Return [x, y] of the center of cell containing provided text 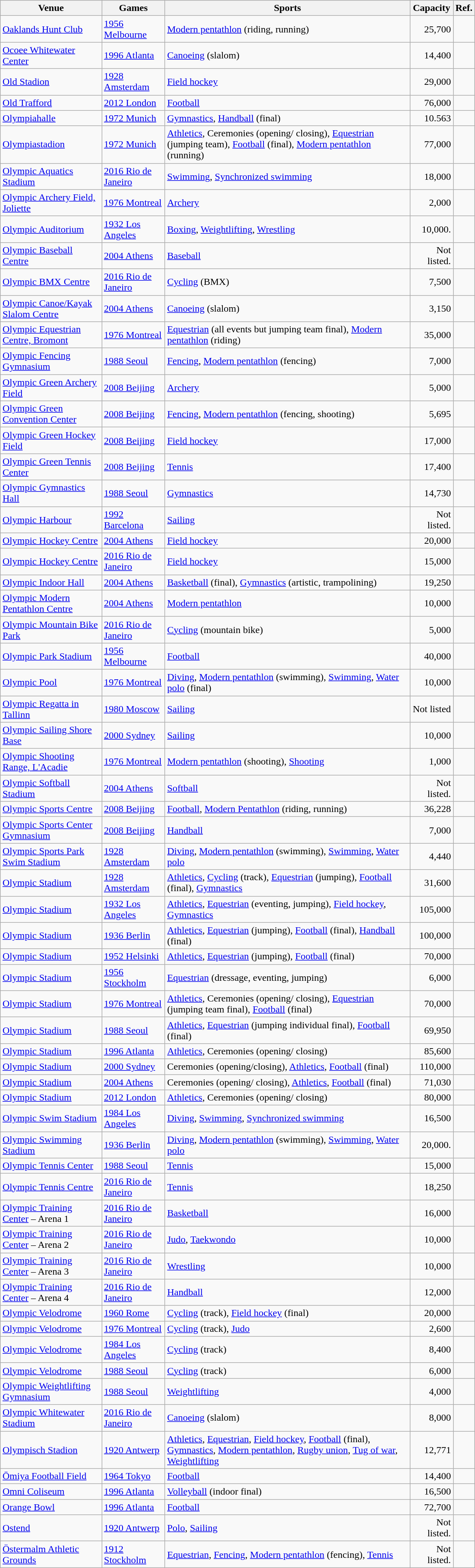
Athletics, Equestrian (jumping), Football (final) [287, 956]
1956 Stockholm [134, 977]
Olympic Gymnastics Hall [51, 493]
2,600 [432, 1329]
Olympic Training Center – Arena 1 [51, 1213]
Ostend [51, 1528]
110,000 [432, 1066]
35,000 [432, 335]
Venue [51, 8]
Olympic Green Convention Center [51, 414]
Olympic Shooting Range, L'Acadie [51, 762]
Equestrian (all events but jumping team final), Modern pentathlon (riding) [287, 335]
1992 Barcelona [134, 519]
Athletics, Equestrian, Field hockey, Football (final), Gymnastics, Modern pentathlon, Rugby union, Tug of war, Weightlifting [287, 1450]
1960 Rome [134, 1313]
Olympic Aquatics Stadium [51, 176]
Basketball (final), Gymnastics (artistic, trampolining) [287, 582]
Volleyball (indoor final) [287, 1492]
1952 Helsinki [134, 956]
Olympic Green Tennis Center [51, 467]
Olympic Indoor Hall [51, 582]
Fencing, Modern pentathlon (fencing) [287, 361]
Orange Bowl [51, 1507]
Equestrian, Fencing, Modern pentathlon (fencing), Tennis [287, 1554]
Olympic Equestrian Centre, Bromont [51, 335]
Olympic Mountain Bike Park [51, 630]
Omni Coliseum [51, 1492]
1980 Moscow [134, 709]
Oaklands Hunt Club [51, 29]
2,000 [432, 203]
Capacity [432, 8]
3,150 [432, 308]
Modern pentathlon [287, 603]
19,250 [432, 582]
14,730 [432, 493]
Olympic Whitewater Stadium [51, 1418]
Games [134, 8]
Ref. [464, 8]
Östermalm Athletic Grounds [51, 1554]
Olympiahalle [51, 118]
25,700 [432, 29]
Football, Modern Pentathlon (riding, running) [287, 809]
Olympic Training Center – Arena 4 [51, 1292]
Olympic Pool [51, 683]
Gymnastics, Handball (final) [287, 118]
36,228 [432, 809]
Softball [287, 788]
Swimming, Synchronized swimming [287, 176]
Olympic Sailing Shore Base [51, 735]
1964 Tokyo [134, 1476]
Judo, Taekwondo [287, 1239]
Olympic Auditorium [51, 229]
Polo, Sailing [287, 1528]
18,000 [432, 176]
Boxing, Weightlifting, Wrestling [287, 229]
Ceremonies (opening/closing), Athletics, Football (final) [287, 1066]
10,000. [432, 229]
Athletics, Ceremonies (opening/ closing), Equestrian (jumping team), Football (final), Modern pentathlon (running) [287, 144]
20,000. [432, 1145]
Olympic Swimming Stadium [51, 1145]
7,500 [432, 282]
4,000 [432, 1391]
Equestrian (dressage, eventing, jumping) [287, 977]
Athletics, Equestrian (jumping), Football (final), Handball (final) [287, 936]
40,000 [432, 656]
Ōmiya Football Field [51, 1476]
Wrestling [287, 1266]
Olympic Tennis Center [51, 1166]
Olympic BMX Centre [51, 282]
Olympic Training Center – Arena 2 [51, 1239]
17,000 [432, 441]
Athletics, Cycling (track), Equestrian (jumping), Football (final), Gymnastics [287, 883]
71,030 [432, 1082]
Olympic Sports Park Swim Stadium [51, 856]
Olympic Modern Pentathlon Centre [51, 603]
Cycling (BMX) [287, 282]
Olympic Swim Stadium [51, 1118]
76,000 [432, 103]
Ocoee Whitewater Center [51, 55]
Olympic Softball Stadium [51, 788]
Gymnastics [287, 493]
12,000 [432, 1292]
77,000 [432, 144]
85,600 [432, 1051]
Fencing, Modern pentathlon (fencing, shooting) [287, 414]
1,000 [432, 762]
Olympic Sports Centre [51, 809]
Olympic Park Stadium [51, 656]
Olympic Tennis Centre [51, 1187]
10.563 [432, 118]
80,000 [432, 1098]
Basketball [287, 1213]
Olympic Green Archery Field [51, 388]
Olympic Green Hockey Field [51, 441]
Cycling (mountain bike) [287, 630]
Olympic Regatta in Tallinn [51, 709]
Diving, Swimming, Synchronized swimming [287, 1118]
Ceremonies (opening/ closing), Athletics, Football (final) [287, 1082]
Cycling (track), Judo [287, 1329]
72,700 [432, 1507]
Old Stadion [51, 82]
Olympic Baseball Centre [51, 256]
Cycling (track), Field hockey (final) [287, 1313]
Old Trafford [51, 103]
Athletics, Equestrian (eventing, jumping), Field hockey, Gymnastics [287, 909]
100,000 [432, 936]
12,771 [432, 1450]
Baseball [287, 256]
Olympic Fencing Gymnasium [51, 361]
Olympiastadion [51, 144]
8,000 [432, 1418]
4,440 [432, 856]
105,000 [432, 909]
Sports [287, 8]
Athletics, Ceremonies (opening/ closing), Equestrian (jumping team final), Football (final) [287, 1004]
Weightlifting [287, 1391]
17,400 [432, 467]
Modern pentathlon (shooting), Shooting [287, 762]
Not listed [432, 709]
1912 Stockholm [134, 1554]
Olympic Training Center – Arena 3 [51, 1266]
Olympic Harbour [51, 519]
Olympic Canoe/Kayak Slalom Centre [51, 308]
Diving, Modern pentathlon (swimming), Swimming, Water polo (final) [287, 683]
Athletics, Equestrian (jumping individual final), Football (final) [287, 1030]
8,400 [432, 1350]
31,600 [432, 883]
Olympisch Stadion [51, 1450]
5,695 [432, 414]
16,000 [432, 1213]
69,950 [432, 1030]
18,250 [432, 1187]
Olympic Sports Center Gymnasium [51, 830]
Modern pentathlon (riding, running) [287, 29]
29,000 [432, 82]
Olympic Archery Field, Joliette [51, 203]
Olympic Weightlifting Gymnasium [51, 1391]
